Capture the cell that displays the provided text and extract its (X, Y) central coordinate. 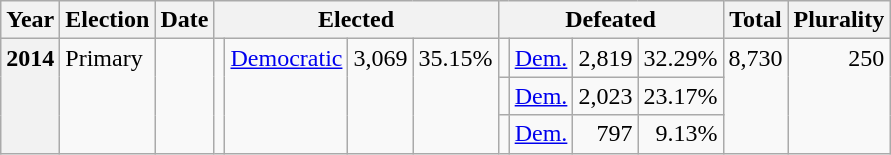
8,730 (756, 96)
Plurality (839, 20)
Democratic (286, 96)
Primary (108, 96)
Defeated (610, 20)
Election (108, 20)
Elected (356, 20)
Total (756, 20)
Year (30, 20)
250 (839, 96)
3,069 (380, 96)
23.17% (680, 96)
9.13% (680, 134)
Date (184, 20)
2014 (30, 96)
797 (606, 134)
32.29% (680, 58)
2,819 (606, 58)
35.15% (456, 96)
2,023 (606, 96)
